Scan for the cell matching the given text and deliver its [X, Y] coordinate at center. 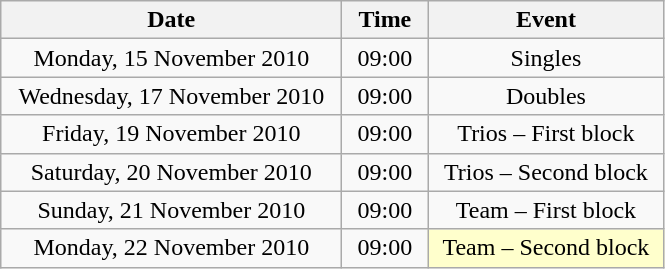
Team – Second block [546, 248]
Monday, 15 November 2010 [172, 58]
Friday, 19 November 2010 [172, 134]
Wednesday, 17 November 2010 [172, 96]
Team – First block [546, 210]
Time [385, 20]
Trios – Second block [546, 172]
Sunday, 21 November 2010 [172, 210]
Trios – First block [546, 134]
Doubles [546, 96]
Singles [546, 58]
Saturday, 20 November 2010 [172, 172]
Monday, 22 November 2010 [172, 248]
Date [172, 20]
Event [546, 20]
